Identify which cell holds the provided text, then report its (x, y) central coordinate. 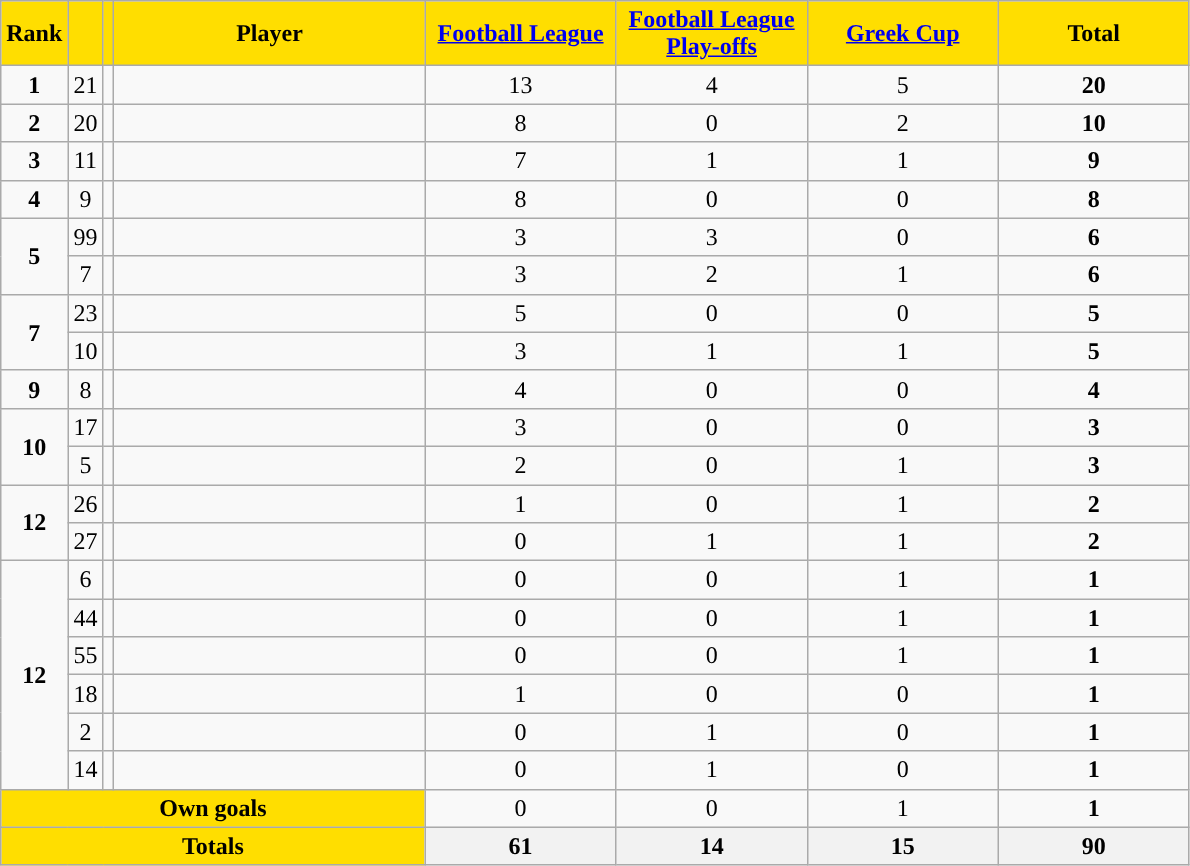
15 (902, 846)
Total (1094, 34)
55 (86, 656)
Rank (34, 34)
Own goals (213, 808)
23 (86, 313)
27 (86, 542)
61 (520, 846)
90 (1094, 846)
11 (86, 161)
44 (86, 618)
13 (520, 85)
Totals (213, 846)
Football League (520, 34)
21 (86, 85)
Greek Cup (902, 34)
Football League Play-offs (712, 34)
26 (86, 503)
17 (86, 427)
99 (86, 237)
Player (270, 34)
18 (86, 694)
